Identify which cell holds the provided text, then report its (x, y) central coordinate. 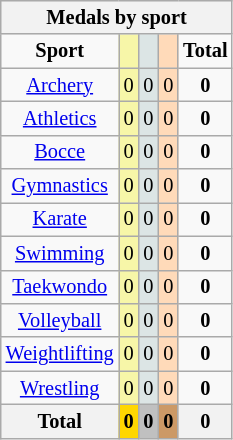
Taekwondo (60, 287)
Sport (60, 51)
Medals by sport (117, 17)
Archery (60, 85)
Volleyball (60, 320)
Athletics (60, 118)
Gymnastics (60, 186)
Swimming (60, 253)
Karate (60, 219)
Wrestling (60, 388)
Bocce (60, 152)
Weightlifting (60, 354)
